For the text-containing cell, return its midpoint in (x, y) coordinate format. 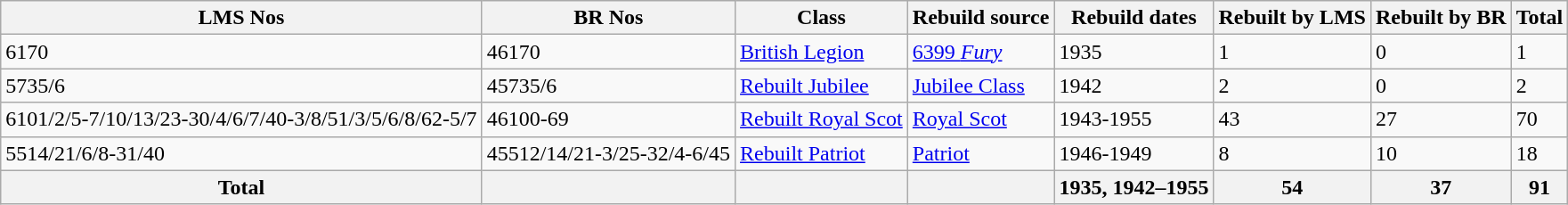
27 (1441, 119)
46170 (608, 52)
LMS Nos (241, 18)
Rebuilt Royal Scot (822, 119)
1943-1955 (1134, 119)
1935, 1942–1955 (1134, 187)
8 (1292, 153)
6170 (241, 52)
Jubilee Class (981, 86)
1935 (1134, 52)
Rebuilt Jubilee (822, 86)
Class (822, 18)
Royal Scot (981, 119)
45735/6 (608, 86)
Patriot (981, 153)
18 (1540, 153)
54 (1292, 187)
70 (1540, 119)
Rebuilt by BR (1441, 18)
6101/2/5-7/10/13/23-30/4/6/7/40-3/8/51/3/5/6/8/62-5/7 (241, 119)
5735/6 (241, 86)
37 (1441, 187)
45512/14/21-3/25-32/4-6/45 (608, 153)
1946-1949 (1134, 153)
6399 Fury (981, 52)
Rebuild dates (1134, 18)
Rebuilt Patriot (822, 153)
British Legion (822, 52)
1942 (1134, 86)
10 (1441, 153)
Rebuilt by LMS (1292, 18)
Rebuild source (981, 18)
91 (1540, 187)
46100-69 (608, 119)
5514/21/6/8-31/40 (241, 153)
BR Nos (608, 18)
43 (1292, 119)
